Return the [x, y] coordinate for the center point of the cell that contains the specified text.  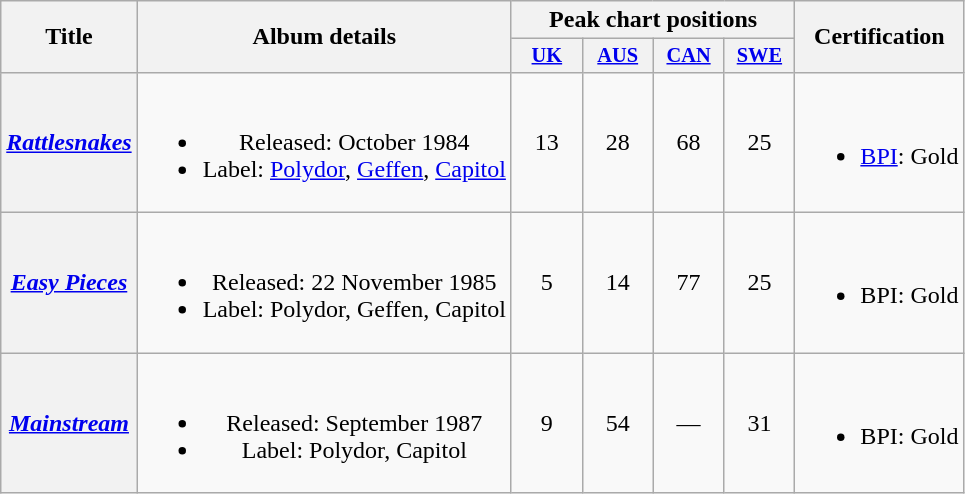
Certification [880, 37]
Mainstream [69, 423]
Rattlesnakes [69, 142]
SWE [760, 56]
28 [618, 142]
Released: October 1984Label: Polydor, Geffen, Capitol [324, 142]
Released: September 1987Label: Polydor, Capitol [324, 423]
Album details [324, 37]
9 [546, 423]
13 [546, 142]
14 [618, 283]
Released: 22 November 1985Label: Polydor, Geffen, Capitol [324, 283]
UK [546, 56]
77 [688, 283]
CAN [688, 56]
— [688, 423]
Easy Pieces [69, 283]
AUS [618, 56]
31 [760, 423]
Peak chart positions [652, 20]
68 [688, 142]
Title [69, 37]
5 [546, 283]
54 [618, 423]
